Return the (X, Y) coordinate for the center point of the cell that contains the specified text.  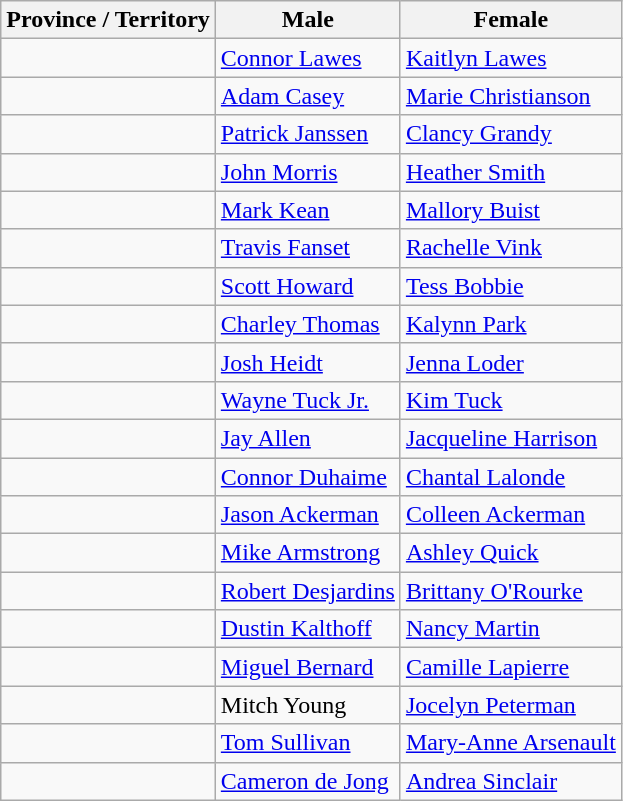
Rachelle Vink (510, 248)
Dustin Kalthoff (308, 629)
Brittany O'Rourke (510, 591)
Patrick Janssen (308, 134)
Male (308, 20)
Kaitlyn Lawes (510, 58)
Mallory Buist (510, 210)
Cameron de Jong (308, 781)
Heather Smith (510, 172)
Scott Howard (308, 286)
Clancy Grandy (510, 134)
Josh Heidt (308, 362)
Province / Territory (108, 20)
Tess Bobbie (510, 286)
Jenna Loder (510, 362)
Mark Kean (308, 210)
Chantal Lalonde (510, 477)
Miguel Bernard (308, 667)
Camille Lapierre (510, 667)
Colleen Ackerman (510, 515)
Kim Tuck (510, 400)
Connor Lawes (308, 58)
Adam Casey (308, 96)
Travis Fanset (308, 248)
Jason Ackerman (308, 515)
Robert Desjardins (308, 591)
John Morris (308, 172)
Andrea Sinclair (510, 781)
Charley Thomas (308, 324)
Jocelyn Peterman (510, 705)
Jay Allen (308, 438)
Mary-Anne Arsenault (510, 743)
Jacqueline Harrison (510, 438)
Kalynn Park (510, 324)
Tom Sullivan (308, 743)
Female (510, 20)
Nancy Martin (510, 629)
Wayne Tuck Jr. (308, 400)
Connor Duhaime (308, 477)
Mitch Young (308, 705)
Marie Christianson (510, 96)
Mike Armstrong (308, 553)
Ashley Quick (510, 553)
